Find where the given text appears and provide that cell's center as [x, y] coordinate. 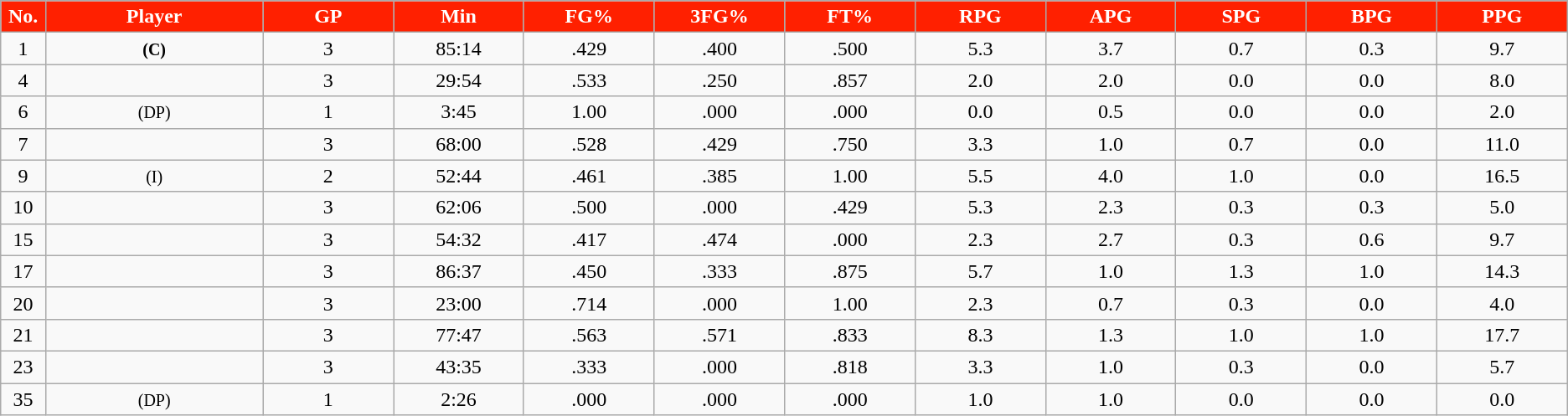
.714 [589, 303]
23:00 [459, 303]
21 [23, 335]
.528 [589, 144]
(C) [154, 49]
14.3 [1502, 271]
8.0 [1502, 80]
0.5 [1111, 112]
SPG [1241, 17]
.461 [589, 176]
.533 [589, 80]
2:26 [459, 399]
5.5 [981, 176]
43:35 [459, 367]
.474 [720, 239]
.417 [589, 239]
7 [23, 144]
.818 [850, 367]
.857 [850, 80]
FG% [589, 17]
FT% [850, 17]
.563 [589, 335]
17.7 [1502, 335]
23 [23, 367]
.833 [850, 335]
29:54 [459, 80]
5.0 [1502, 208]
Player [154, 17]
.385 [720, 176]
PPG [1502, 17]
.750 [850, 144]
2 [328, 176]
11.0 [1502, 144]
.450 [589, 271]
86:37 [459, 271]
.571 [720, 335]
35 [23, 399]
3:45 [459, 112]
54:32 [459, 239]
6 [23, 112]
17 [23, 271]
77:47 [459, 335]
BPG [1372, 17]
3.7 [1111, 49]
20 [23, 303]
RPG [981, 17]
62:06 [459, 208]
10 [23, 208]
.250 [720, 80]
85:14 [459, 49]
9 [23, 176]
0.6 [1372, 239]
.400 [720, 49]
68:00 [459, 144]
APG [1111, 17]
Min [459, 17]
3FG% [720, 17]
16.5 [1502, 176]
52:44 [459, 176]
GP [328, 17]
8.3 [981, 335]
.875 [850, 271]
(I) [154, 176]
No. [23, 17]
2.7 [1111, 239]
15 [23, 239]
4 [23, 80]
